For the text-containing cell, return its midpoint in [x, y] coordinate format. 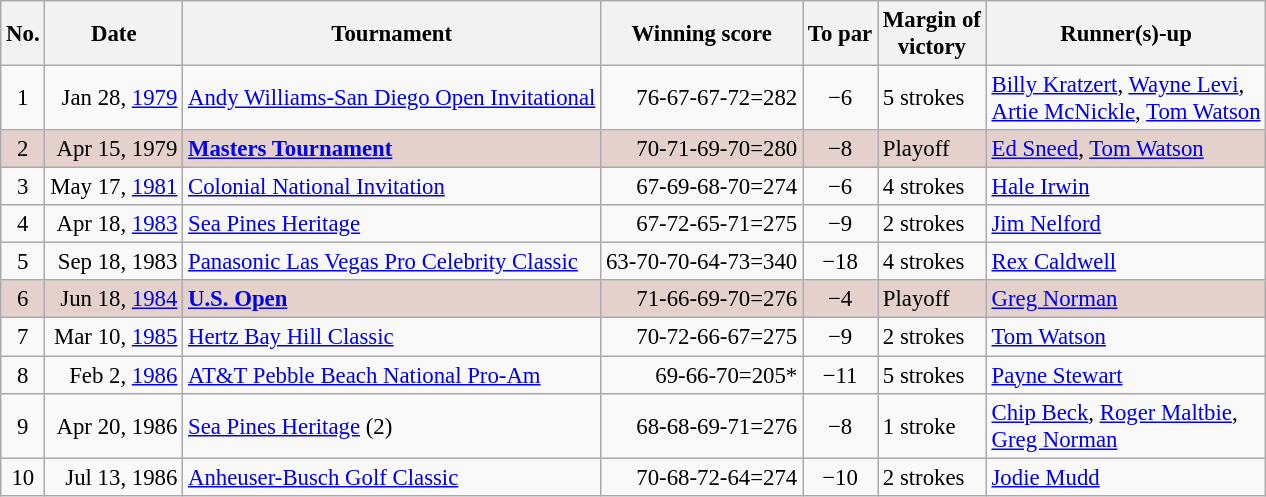
Apr 18, 1983 [114, 224]
4 [23, 224]
Sep 18, 1983 [114, 262]
1 stroke [932, 426]
Jim Nelford [1126, 224]
Jul 13, 1986 [114, 477]
Rex Caldwell [1126, 262]
Date [114, 34]
Colonial National Invitation [392, 187]
5 [23, 262]
−18 [840, 262]
9 [23, 426]
1 [23, 98]
68-68-69-71=276 [702, 426]
Billy Kratzert, Wayne Levi, Artie McNickle, Tom Watson [1126, 98]
AT&T Pebble Beach National Pro-Am [392, 375]
Jodie Mudd [1126, 477]
8 [23, 375]
−11 [840, 375]
Chip Beck, Roger Maltbie, Greg Norman [1126, 426]
Sea Pines Heritage (2) [392, 426]
−10 [840, 477]
3 [23, 187]
Hale Irwin [1126, 187]
−4 [840, 299]
Masters Tournament [392, 149]
Apr 20, 1986 [114, 426]
Andy Williams-San Diego Open Invitational [392, 98]
67-72-65-71=275 [702, 224]
Apr 15, 1979 [114, 149]
Tournament [392, 34]
69-66-70=205* [702, 375]
Margin ofvictory [932, 34]
Greg Norman [1126, 299]
Ed Sneed, Tom Watson [1126, 149]
Feb 2, 1986 [114, 375]
Jun 18, 1984 [114, 299]
Panasonic Las Vegas Pro Celebrity Classic [392, 262]
70-72-66-67=275 [702, 337]
Hertz Bay Hill Classic [392, 337]
70-68-72-64=274 [702, 477]
7 [23, 337]
No. [23, 34]
Payne Stewart [1126, 375]
To par [840, 34]
76-67-67-72=282 [702, 98]
Jan 28, 1979 [114, 98]
63-70-70-64-73=340 [702, 262]
Anheuser-Busch Golf Classic [392, 477]
2 [23, 149]
71-66-69-70=276 [702, 299]
70-71-69-70=280 [702, 149]
Runner(s)-up [1126, 34]
May 17, 1981 [114, 187]
Tom Watson [1126, 337]
Mar 10, 1985 [114, 337]
6 [23, 299]
Winning score [702, 34]
Sea Pines Heritage [392, 224]
10 [23, 477]
67-69-68-70=274 [702, 187]
U.S. Open [392, 299]
